Determine the (x, y) coordinate at the center of the cell enclosing the given text.  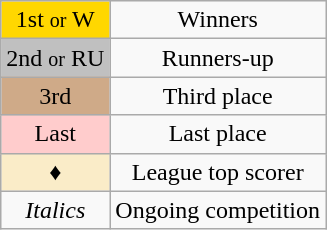
Winners (218, 20)
Third place (218, 96)
Runners-up (218, 58)
Italics (56, 210)
2nd or RU (56, 58)
League top scorer (218, 172)
♦ (56, 172)
Ongoing competition (218, 210)
3rd (56, 96)
Last place (218, 134)
Last (56, 134)
1st or W (56, 20)
